Detect which cell encompasses the target text, then output its [X, Y] center coordinate. 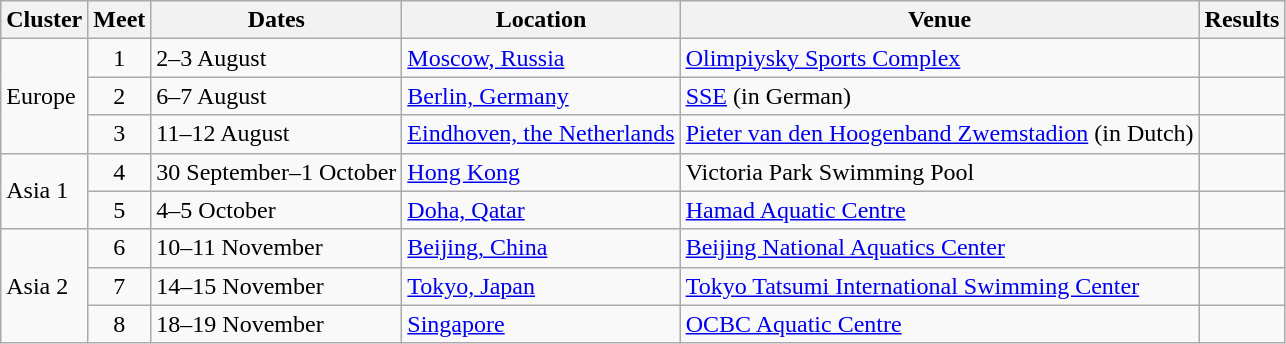
Moscow, Russia [541, 58]
Dates [276, 20]
Hamad Aquatic Centre [940, 210]
Cluster [44, 20]
2–3 August [276, 58]
4–5 October [276, 210]
Eindhoven, the Netherlands [541, 134]
Tokyo Tatsumi International Swimming Center [940, 286]
8 [120, 324]
Location [541, 20]
Doha, Qatar [541, 210]
Asia 1 [44, 191]
2 [120, 96]
6 [120, 248]
Beijing National Aquatics Center [940, 248]
7 [120, 286]
6–7 August [276, 96]
Venue [940, 20]
Beijing, China [541, 248]
Asia 2 [44, 286]
10–11 November [276, 248]
5 [120, 210]
Olimpiysky Sports Complex [940, 58]
Europe [44, 96]
Berlin, Germany [541, 96]
Meet [120, 20]
1 [120, 58]
Hong Kong [541, 172]
3 [120, 134]
SSE (in German) [940, 96]
Tokyo, Japan [541, 286]
Results [1242, 20]
18–19 November [276, 324]
Singapore [541, 324]
14–15 November [276, 286]
Victoria Park Swimming Pool [940, 172]
4 [120, 172]
OCBC Aquatic Centre [940, 324]
Pieter van den Hoogenband Zwemstadion (in Dutch) [940, 134]
30 September–1 October [276, 172]
11–12 August [276, 134]
